Identify which cell holds the provided text, then report its [X, Y] central coordinate. 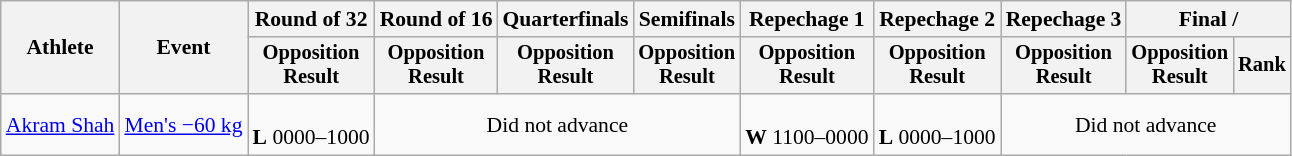
Repechage 3 [1064, 19]
Akram Shah [60, 124]
Round of 16 [436, 19]
W 1100–0000 [806, 124]
Athlete [60, 48]
Event [183, 48]
Quarterfinals [565, 19]
Rank [1262, 66]
Semifinals [688, 19]
Repechage 1 [806, 19]
Men's −60 kg [183, 124]
Round of 32 [312, 19]
Repechage 2 [938, 19]
Final / [1208, 19]
